Identify which cell holds the provided text, then report its (x, y) central coordinate. 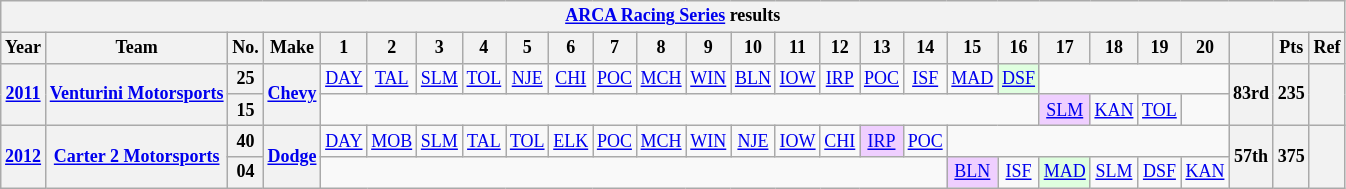
ARCA Racing Series results (673, 16)
83rd (1252, 94)
Year (24, 48)
17 (1064, 48)
Team (136, 48)
04 (246, 172)
Chevy (292, 94)
18 (1114, 48)
2011 (24, 94)
20 (1205, 48)
375 (1291, 156)
2012 (24, 156)
235 (1291, 94)
40 (246, 140)
25 (246, 78)
MOB (392, 140)
19 (1160, 48)
Venturini Motorsports (136, 94)
Make (292, 48)
8 (661, 48)
6 (571, 48)
Pts (1291, 48)
13 (882, 48)
16 (1019, 48)
2 (392, 48)
Carter 2 Motorsports (136, 156)
3 (440, 48)
7 (615, 48)
11 (798, 48)
10 (754, 48)
Ref (1327, 48)
9 (708, 48)
57th (1252, 156)
ELK (571, 140)
5 (528, 48)
4 (484, 48)
Dodge (292, 156)
No. (246, 48)
14 (925, 48)
12 (840, 48)
1 (344, 48)
